Scan for the cell matching the given text and deliver its [X, Y] coordinate at center. 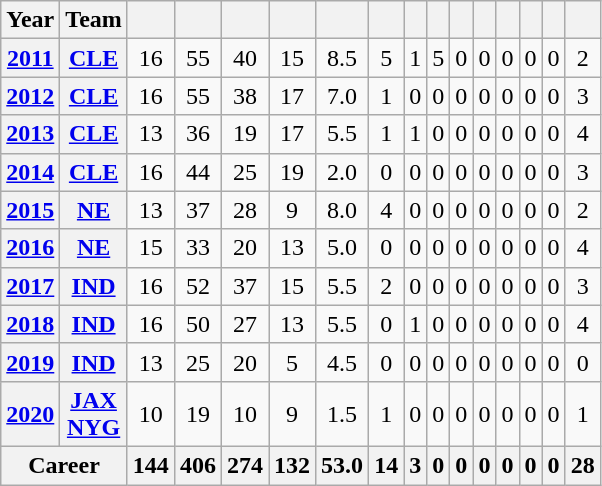
53.0 [342, 465]
2011 [30, 58]
14 [386, 465]
2020 [30, 414]
8.5 [342, 58]
132 [292, 465]
Year [30, 20]
44 [198, 172]
2014 [30, 172]
2019 [30, 362]
2016 [30, 248]
406 [198, 465]
Team [94, 20]
2018 [30, 324]
27 [244, 324]
50 [198, 324]
2017 [30, 286]
33 [198, 248]
JAXNYG [94, 414]
2015 [30, 210]
144 [150, 465]
7.0 [342, 96]
Career [64, 465]
5.0 [342, 248]
52 [198, 286]
274 [244, 465]
8.0 [342, 210]
40 [244, 58]
2012 [30, 96]
2013 [30, 134]
36 [198, 134]
2.0 [342, 172]
4.5 [342, 362]
1.5 [342, 414]
38 [244, 96]
